Scan for the cell matching the given text and deliver its (x, y) coordinate at center. 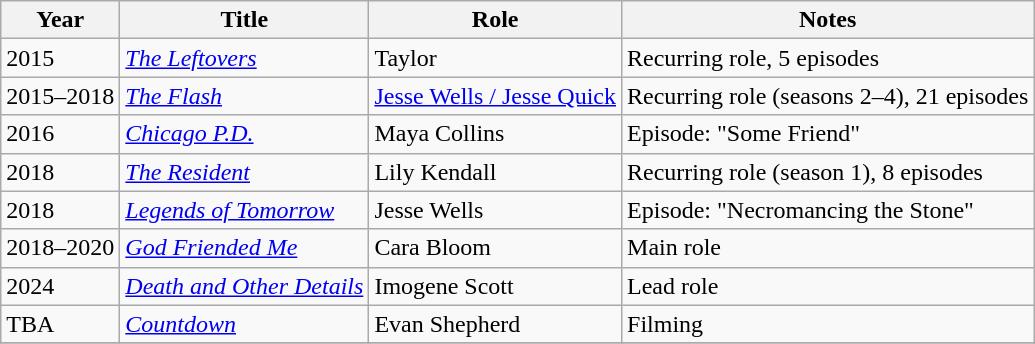
Cara Bloom (496, 248)
Episode: "Necromancing the Stone" (828, 210)
Episode: "Some Friend" (828, 134)
Death and Other Details (244, 286)
2015 (60, 58)
Notes (828, 20)
The Resident (244, 172)
Legends of Tomorrow (244, 210)
Lead role (828, 286)
The Leftovers (244, 58)
Role (496, 20)
2018–2020 (60, 248)
2015–2018 (60, 96)
Taylor (496, 58)
Evan Shepherd (496, 324)
Year (60, 20)
Recurring role, 5 episodes (828, 58)
Jesse Wells / Jesse Quick (496, 96)
Maya Collins (496, 134)
Imogene Scott (496, 286)
2016 (60, 134)
God Friended Me (244, 248)
The Flash (244, 96)
Lily Kendall (496, 172)
Filming (828, 324)
Countdown (244, 324)
TBA (60, 324)
Jesse Wells (496, 210)
Recurring role (seasons 2–4), 21 episodes (828, 96)
Main role (828, 248)
Recurring role (season 1), 8 episodes (828, 172)
Chicago P.D. (244, 134)
Title (244, 20)
2024 (60, 286)
